Find where the given text appears and provide that cell's center as [x, y] coordinate. 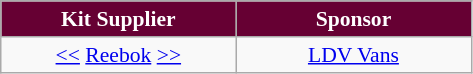
<< Reebok >> [118, 55]
LDV Vans [354, 55]
Sponsor [354, 19]
Kit Supplier [118, 19]
